From the cell containing the given text, extract its center point as (x, y) coordinate. 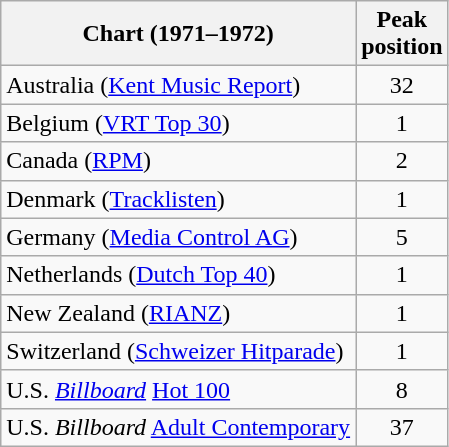
8 (402, 389)
Canada (RPM) (178, 161)
Belgium (VRT Top 30) (178, 123)
U.S. Billboard Adult Contemporary (178, 427)
2 (402, 161)
Australia (Kent Music Report) (178, 85)
32 (402, 85)
37 (402, 427)
New Zealand (RIANZ) (178, 313)
Denmark (Tracklisten) (178, 199)
Switzerland (Schweizer Hitparade) (178, 351)
U.S. Billboard Hot 100 (178, 389)
Chart (1971–1972) (178, 34)
Netherlands (Dutch Top 40) (178, 275)
Peakposition (402, 34)
5 (402, 237)
Germany (Media Control AG) (178, 237)
